Extract the [x, y] coordinate from the center of the cell holding the provided text.  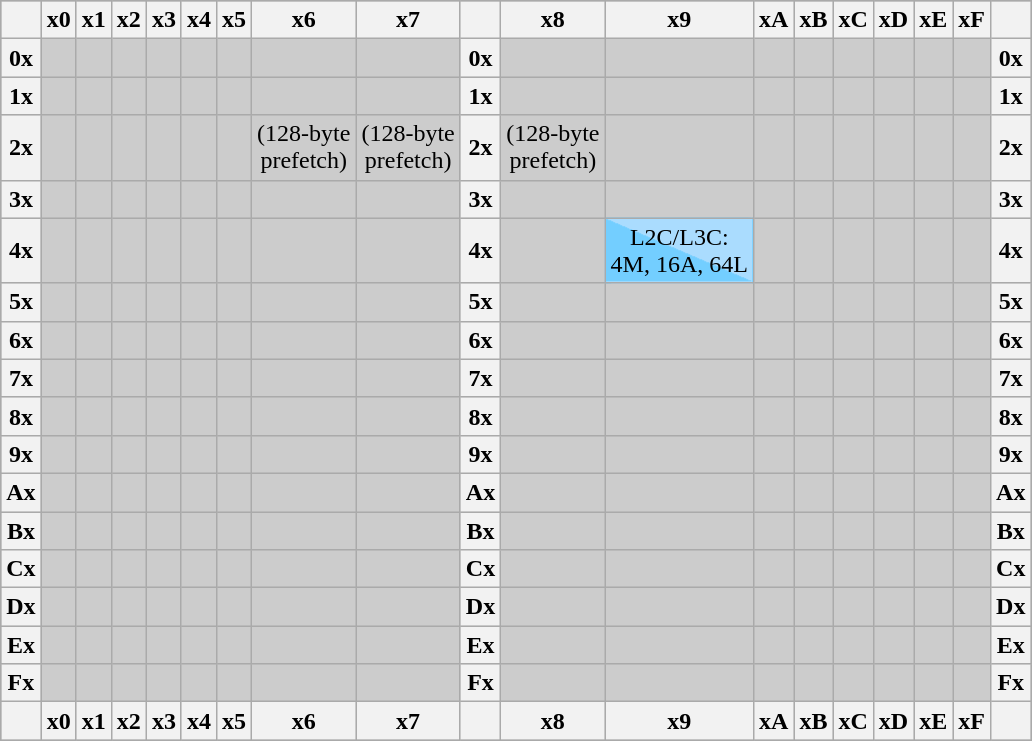
L2C/L3C:4M, 16A, 64L [679, 250]
